Search for the cell housing the specified text and yield its [x, y] center coordinate. 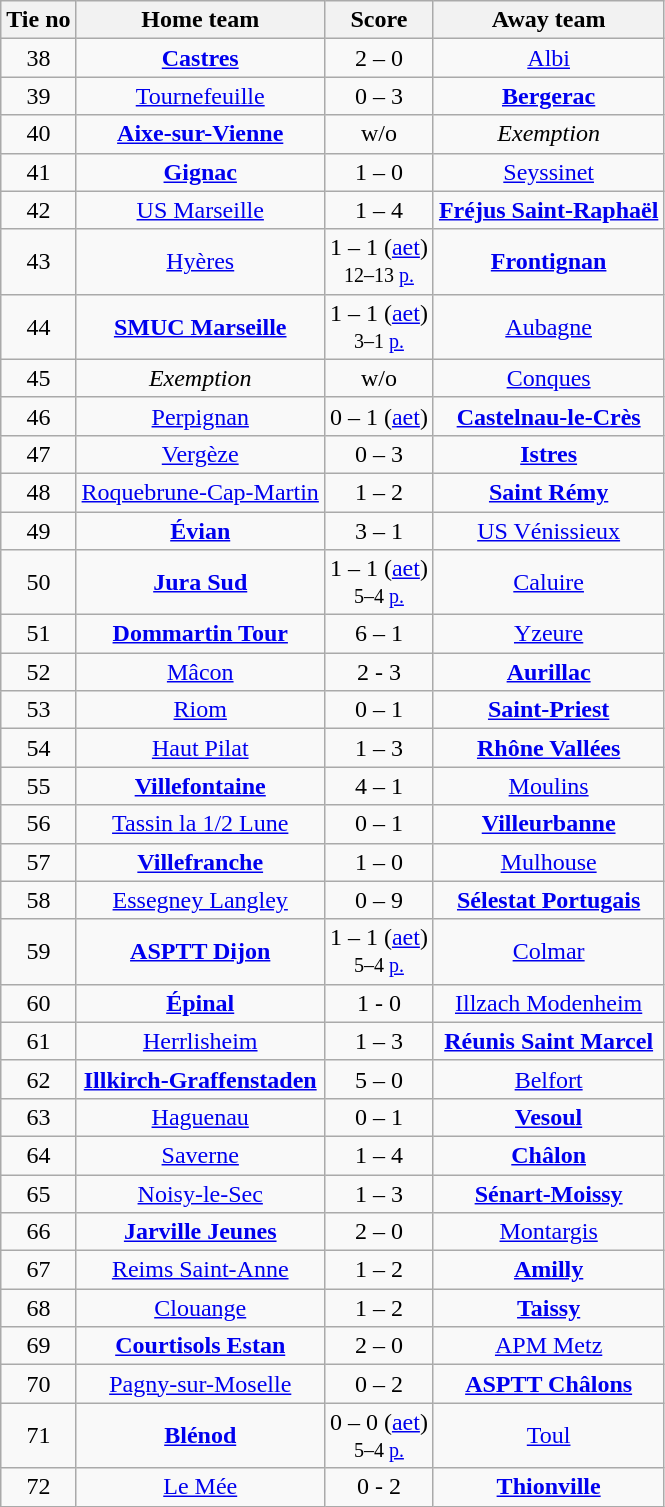
4 – 1 [378, 786]
1 – 1 (aet)12–13 p. [378, 262]
Jarville Jeunes [200, 1232]
Istres [548, 454]
65 [38, 1193]
Villefontaine [200, 786]
50 [38, 582]
47 [38, 454]
Essegney Langley [200, 900]
Thionville [548, 1487]
57 [38, 862]
Tassin la 1/2 Lune [200, 824]
SMUC Marseille [200, 326]
Mâcon [200, 672]
Jura Sud [200, 582]
45 [38, 378]
53 [38, 710]
Noisy-le-Sec [200, 1193]
51 [38, 634]
Conques [548, 378]
Courtisols Estan [200, 1346]
1 – 1 (aet)3–1 p. [378, 326]
Épinal [200, 1003]
Sénart-Moissy [548, 1193]
US Marseille [200, 210]
Castres [200, 58]
Montargis [548, 1232]
Blénod [200, 1436]
Aurillac [548, 672]
Riom [200, 710]
Vergèze [200, 454]
72 [38, 1487]
ASPTT Dijon [200, 952]
Clouange [200, 1308]
Caluire [548, 582]
48 [38, 492]
Home team [200, 20]
Hyères [200, 262]
52 [38, 672]
0 - 2 [378, 1487]
Haut Pilat [200, 748]
Illkirch-Graffenstaden [200, 1079]
Score [378, 20]
46 [38, 416]
42 [38, 210]
Amilly [548, 1270]
44 [38, 326]
Rhône Vallées [548, 748]
Roquebrune-Cap-Martin [200, 492]
40 [38, 134]
Saint Rémy [548, 492]
Belfort [548, 1079]
6 – 1 [378, 634]
56 [38, 824]
54 [38, 748]
43 [38, 262]
1 - 0 [378, 1003]
Châlon [548, 1155]
66 [38, 1232]
Tie no [38, 20]
Villefranche [200, 862]
Albi [548, 58]
71 [38, 1436]
49 [38, 531]
60 [38, 1003]
ASPTT Châlons [548, 1384]
APM Metz [548, 1346]
Aubagne [548, 326]
Le Mée [200, 1487]
Fréjus Saint-Raphaël [548, 210]
68 [38, 1308]
70 [38, 1384]
Seyssinet [548, 172]
Sélestat Portugais [548, 900]
67 [38, 1270]
64 [38, 1155]
0 – 2 [378, 1384]
Dommartin Tour [200, 634]
Away team [548, 20]
38 [38, 58]
Herrlisheim [200, 1041]
Saint-Priest [548, 710]
41 [38, 172]
Mulhouse [548, 862]
39 [38, 96]
Réunis Saint Marcel [548, 1041]
Bergerac [548, 96]
3 – 1 [378, 531]
Toul [548, 1436]
58 [38, 900]
Reims Saint-Anne [200, 1270]
Illzach Modenheim [548, 1003]
Yzeure [548, 634]
Gignac [200, 172]
Perpignan [200, 416]
Pagny-sur-Moselle [200, 1384]
Tournefeuille [200, 96]
5 – 0 [378, 1079]
Saverne [200, 1155]
Taissy [548, 1308]
Colmar [548, 952]
61 [38, 1041]
0 – 1 (aet) [378, 416]
0 – 9 [378, 900]
0 – 0 (aet)5–4 p. [378, 1436]
Aixe-sur-Vienne [200, 134]
2 - 3 [378, 672]
55 [38, 786]
Vesoul [548, 1117]
Haguenau [200, 1117]
69 [38, 1346]
Villeurbanne [548, 824]
Castelnau-le-Crès [548, 416]
59 [38, 952]
US Vénissieux [548, 531]
Évian [200, 531]
62 [38, 1079]
Moulins [548, 786]
63 [38, 1117]
Frontignan [548, 262]
